Identify which cell holds the provided text, then report its [x, y] central coordinate. 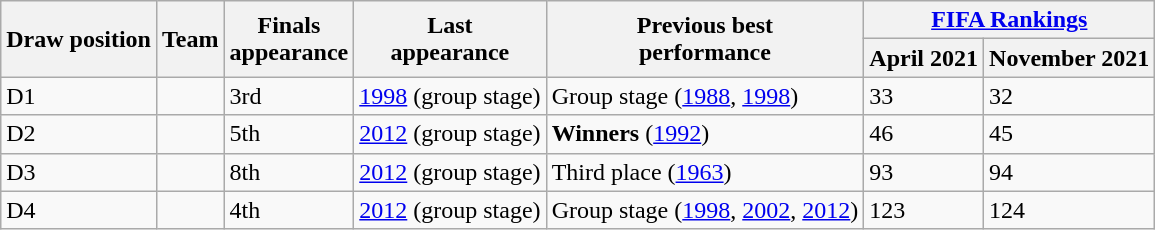
D4 [79, 210]
45 [1070, 134]
8th [289, 172]
3rd [289, 96]
D1 [79, 96]
Winners (1992) [705, 134]
Finalsappearance [289, 39]
D3 [79, 172]
D2 [79, 134]
123 [924, 210]
Third place (1963) [705, 172]
124 [1070, 210]
46 [924, 134]
Group stage (1988, 1998) [705, 96]
93 [924, 172]
33 [924, 96]
4th [289, 210]
1998 (group stage) [450, 96]
Lastappearance [450, 39]
FIFA Rankings [1010, 20]
94 [1070, 172]
Team [190, 39]
Group stage (1998, 2002, 2012) [705, 210]
April 2021 [924, 58]
5th [289, 134]
November 2021 [1070, 58]
32 [1070, 96]
Draw position [79, 39]
Previous bestperformance [705, 39]
